Search for the cell housing the specified text and yield its (x, y) center coordinate. 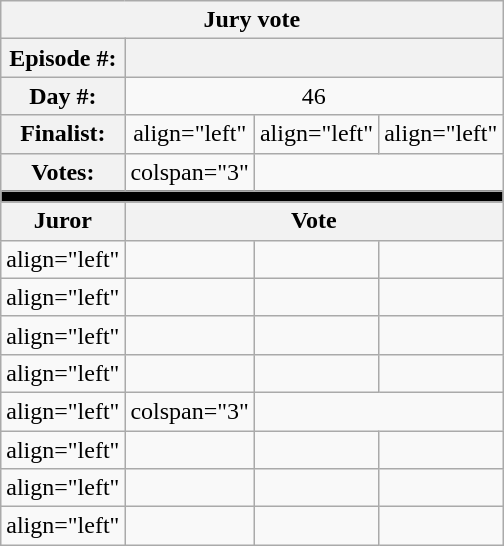
46 (314, 96)
Vote (314, 221)
Episode #: (63, 58)
Votes: (63, 172)
Juror (63, 221)
Jury vote (252, 20)
Finalist: (63, 134)
Day #: (63, 96)
